Return the (X, Y) coordinate for the center point of the cell that contains the specified text.  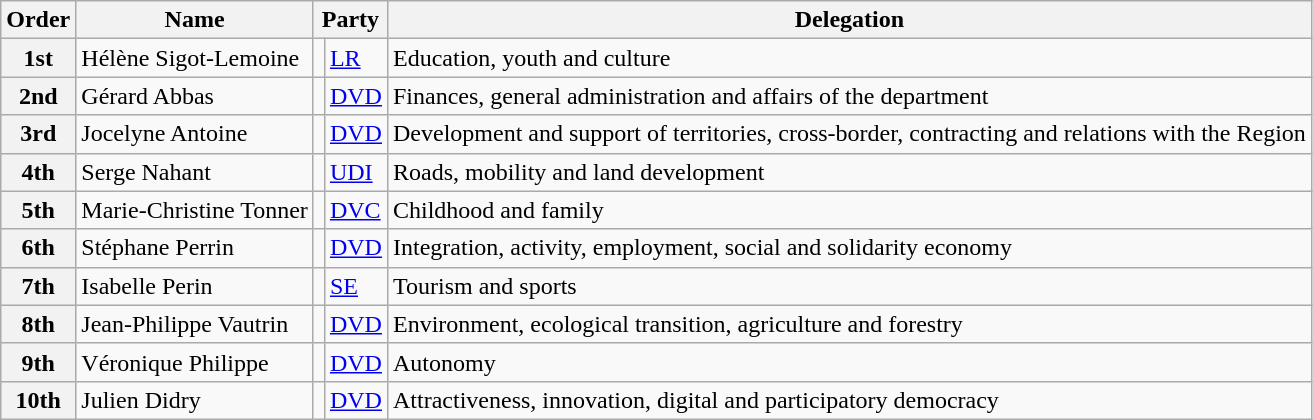
Party (350, 20)
LR (356, 58)
10th (38, 400)
Julien Didry (195, 400)
1st (38, 58)
9th (38, 362)
Stéphane Perrin (195, 248)
Hélène Sigot-Lemoine (195, 58)
4th (38, 172)
2nd (38, 96)
Tourism and sports (849, 286)
Integration, activity, employment, social and solidarity economy (849, 248)
SE (356, 286)
Childhood and family (849, 210)
Delegation (849, 20)
DVC (356, 210)
Autonomy (849, 362)
7th (38, 286)
Education, youth and culture (849, 58)
Order (38, 20)
3rd (38, 134)
Development and support of territories, cross-border, contracting and relations with the Region (849, 134)
UDI (356, 172)
8th (38, 324)
Finances, general administration and affairs of the department (849, 96)
Gérard Abbas (195, 96)
Jocelyne Antoine (195, 134)
6th (38, 248)
Roads, mobility and land development (849, 172)
Serge Nahant (195, 172)
Véronique Philippe (195, 362)
Environment, ecological transition, agriculture and forestry (849, 324)
Isabelle Perin (195, 286)
Attractiveness, innovation, digital and participatory democracy (849, 400)
Jean-Philippe Vautrin (195, 324)
Name (195, 20)
5th (38, 210)
Marie-Christine Tonner (195, 210)
